For the text-containing cell, return its midpoint in (X, Y) coordinate format. 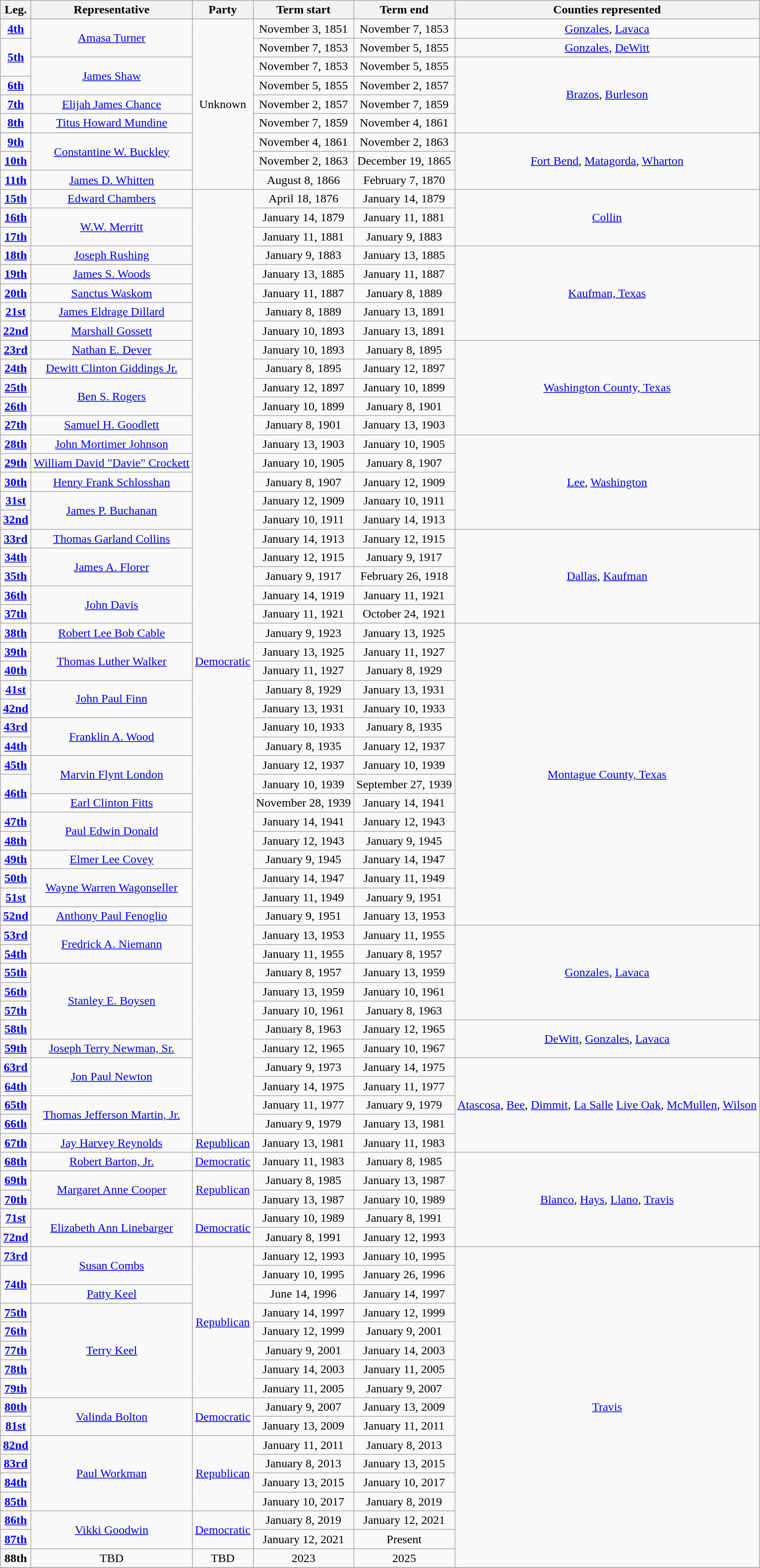
22nd (16, 331)
Wayne Warren Wagonseller (112, 888)
Marshall Gossett (112, 331)
46th (16, 793)
Jay Harvey Reynolds (112, 1142)
17th (16, 237)
June 14, 1996 (303, 1294)
86th (16, 1520)
9th (16, 142)
55th (16, 973)
27th (16, 425)
January 10, 1967 (404, 1048)
18th (16, 255)
50th (16, 878)
Vikki Goodwin (112, 1530)
47th (16, 821)
William David "Davie" Crockett (112, 463)
Joseph Terry Newman, Sr. (112, 1048)
Joseph Rushing (112, 255)
28th (16, 444)
78th (16, 1369)
21st (16, 312)
Travis (607, 1407)
James P. Buchanan (112, 510)
January 9, 1923 (303, 633)
4th (16, 29)
29th (16, 463)
Term start (303, 10)
November 28, 1939 (303, 803)
Titus Howard Mundine (112, 123)
Counties represented (607, 10)
January 9, 1973 (303, 1067)
83rd (16, 1464)
Fort Bend, Matagorda, Wharton (607, 161)
Elmer Lee Covey (112, 860)
Blanco, Hays, Llano, Travis (607, 1199)
59th (16, 1048)
11th (16, 180)
James Eldrage Dillard (112, 312)
February 26, 1918 (404, 576)
Collin (607, 217)
40th (16, 671)
John Davis (112, 605)
Terry Keel (112, 1350)
Marvin Flynt London (112, 774)
W.W. Merritt (112, 227)
74th (16, 1284)
January 14, 1919 (303, 595)
Robert Lee Bob Cable (112, 633)
James D. Whitten (112, 180)
57th (16, 1010)
56th (16, 992)
19th (16, 274)
Jon Paul Newton (112, 1076)
15th (16, 198)
Thomas Luther Walker (112, 661)
88th (16, 1558)
Edward Chambers (112, 198)
Representative (112, 10)
Montague County, Texas (607, 775)
20th (16, 293)
70th (16, 1199)
6th (16, 85)
Thomas Jefferson Martin, Jr. (112, 1114)
James S. Woods (112, 274)
Patty Keel (112, 1294)
Elijah James Chance (112, 104)
October 24, 1921 (404, 614)
67th (16, 1142)
48th (16, 841)
Term end (404, 10)
75th (16, 1313)
James Shaw (112, 76)
64th (16, 1086)
5th (16, 57)
Henry Frank Schlosshan (112, 482)
James A. Florer (112, 567)
Sanctus Waskom (112, 293)
January 26, 1996 (404, 1275)
77th (16, 1350)
8th (16, 123)
38th (16, 633)
Brazos, Burleson (607, 95)
September 27, 1939 (404, 784)
66th (16, 1124)
32nd (16, 519)
Dallas, Kaufman (607, 576)
71st (16, 1218)
84th (16, 1483)
23rd (16, 350)
36th (16, 595)
Paul Workman (112, 1473)
52nd (16, 916)
Anthony Paul Fenoglio (112, 916)
Lee, Washington (607, 482)
85th (16, 1502)
30th (16, 482)
72nd (16, 1237)
25th (16, 387)
16th (16, 217)
August 8, 1866 (303, 180)
Constantine W. Buckley (112, 151)
7th (16, 104)
Dewitt Clinton Giddings Jr. (112, 369)
Gonzales, DeWitt (607, 48)
Nathan E. Dever (112, 350)
John Paul Finn (112, 699)
42nd (16, 708)
Leg. (16, 10)
Robert Barton, Jr. (112, 1162)
Paul Edwin Donald (112, 831)
76th (16, 1331)
Thomas Garland Collins (112, 538)
34th (16, 558)
Earl Clinton Fitts (112, 803)
Kaufman, Texas (607, 293)
68th (16, 1162)
Ben S. Rogers (112, 397)
December 19, 1865 (404, 161)
43rd (16, 727)
35th (16, 576)
Margaret Anne Cooper (112, 1190)
81st (16, 1426)
Party (222, 10)
53rd (16, 935)
49th (16, 860)
80th (16, 1407)
87th (16, 1539)
37th (16, 614)
31st (16, 501)
54th (16, 954)
Elizabeth Ann Linebarger (112, 1228)
February 7, 1870 (404, 180)
65th (16, 1105)
Franklin A. Wood (112, 737)
Valinda Bolton (112, 1416)
2025 (404, 1558)
2023 (303, 1558)
10th (16, 161)
Present (404, 1539)
41st (16, 690)
33rd (16, 538)
82nd (16, 1445)
DeWitt, Gonzales, Lavaca (607, 1039)
26th (16, 406)
24th (16, 369)
58th (16, 1029)
51st (16, 897)
45th (16, 765)
Washington County, Texas (607, 387)
Unknown (222, 104)
April 18, 1876 (303, 198)
Susan Combs (112, 1265)
Samuel H. Goodlett (112, 425)
79th (16, 1388)
Fredrick A. Niemann (112, 944)
73rd (16, 1256)
69th (16, 1181)
39th (16, 652)
November 3, 1851 (303, 29)
63rd (16, 1067)
Atascosa, Bee, Dimmit, La Salle Live Oak, McMullen, Wilson (607, 1105)
44th (16, 746)
Amasa Turner (112, 38)
John Mortimer Johnson (112, 444)
Stanley E. Boysen (112, 1001)
